For the text-containing cell, return its midpoint in (X, Y) coordinate format. 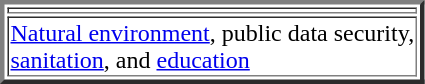
Natural environment, public data security, sanitation, and education (213, 46)
